Output the [X, Y] coordinate of the center of the cell containing the given text.  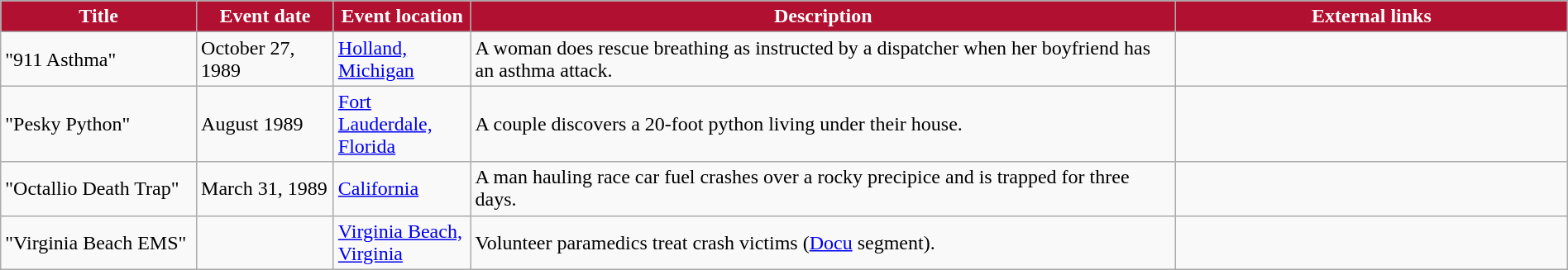
Event date [265, 17]
"Octallio Death Trap" [99, 188]
A woman does rescue breathing as instructed by a dispatcher when her boyfriend has an asthma attack. [824, 59]
Title [99, 17]
Fort Lauderdale, Florida [402, 124]
March 31, 1989 [265, 188]
Virginia Beach, Virginia [402, 243]
"Virginia Beach EMS" [99, 243]
Holland, Michigan [402, 59]
"Pesky Python" [99, 124]
Event location [402, 17]
Volunteer paramedics treat crash victims (Docu segment). [824, 243]
"911 Asthma" [99, 59]
California [402, 188]
Description [824, 17]
External links [1372, 17]
A couple discovers a 20-foot python living under their house. [824, 124]
A man hauling race car fuel crashes over a rocky precipice and is trapped for three days. [824, 188]
August 1989 [265, 124]
October 27, 1989 [265, 59]
